Detect which cell encompasses the target text, then output its (X, Y) center coordinate. 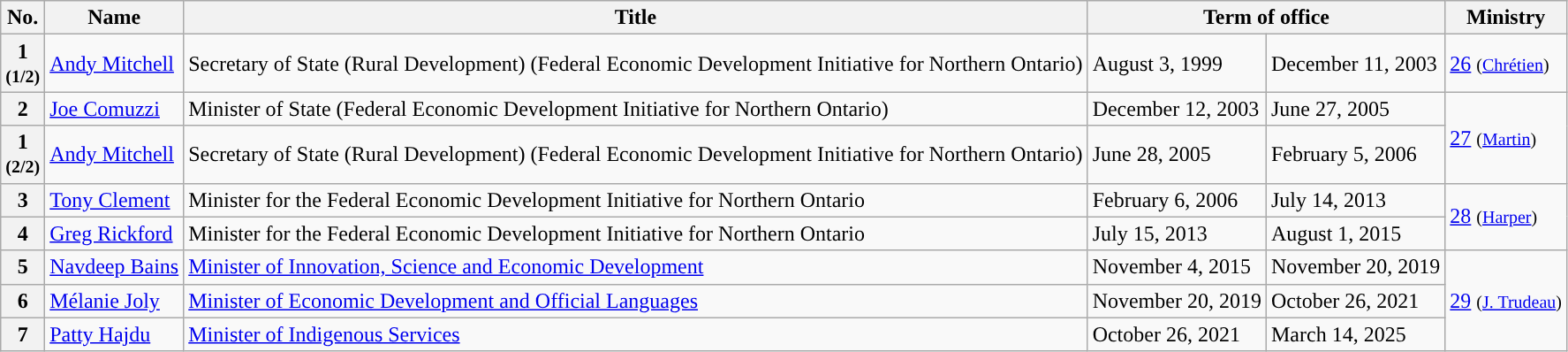
Mélanie Joly (115, 301)
Minister of State (Federal Economic Development Initiative for Northern Ontario) (636, 109)
Navdeep Bains (115, 267)
Title (636, 18)
December 12, 2003 (1177, 109)
1(2/2) (23, 154)
4 (23, 233)
2 (23, 109)
Tony Clement (115, 200)
Term of office (1267, 18)
26 (Chrétien) (1506, 64)
July 14, 2013 (1355, 200)
28 (Harper) (1506, 217)
6 (23, 301)
Patty Hajdu (115, 334)
Name (115, 18)
Minister of Indigenous Services (636, 334)
27 (Martin) (1506, 138)
November 4, 2015 (1177, 267)
Joe Comuzzi (115, 109)
June 28, 2005 (1177, 154)
Greg Rickford (115, 233)
3 (23, 200)
5 (23, 267)
Minister of Economic Development and Official Languages (636, 301)
July 15, 2013 (1177, 233)
29 (J. Trudeau) (1506, 301)
February 5, 2006 (1355, 154)
August 3, 1999 (1177, 64)
No. (23, 18)
Ministry (1506, 18)
February 6, 2006 (1177, 200)
March 14, 2025 (1355, 334)
1(1/2) (23, 64)
December 11, 2003 (1355, 64)
Minister of Innovation, Science and Economic Development (636, 267)
7 (23, 334)
June 27, 2005 (1355, 109)
August 1, 2015 (1355, 233)
